Search for the cell housing the specified text and yield its (x, y) center coordinate. 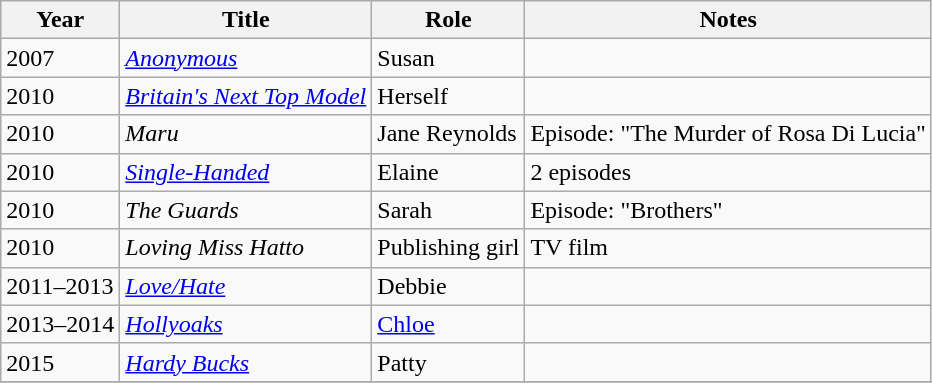
Publishing girl (448, 248)
TV film (728, 248)
Debbie (448, 286)
Sarah (448, 210)
Role (448, 20)
Year (60, 20)
Chloe (448, 324)
The Guards (246, 210)
Episode: "The Murder of Rosa Di Lucia" (728, 134)
Patty (448, 362)
Title (246, 20)
Britain's Next Top Model (246, 96)
2011–2013 (60, 286)
2013–2014 (60, 324)
Episode: "Brothers" (728, 210)
Love/Hate (246, 286)
Hardy Bucks (246, 362)
Notes (728, 20)
Anonymous (246, 58)
Hollyoaks (246, 324)
Elaine (448, 172)
Jane Reynolds (448, 134)
Maru (246, 134)
Loving Miss Hatto (246, 248)
Susan (448, 58)
Herself (448, 96)
2015 (60, 362)
2 episodes (728, 172)
Single-Handed (246, 172)
2007 (60, 58)
